Output the [X, Y] coordinate of the center of the cell containing the given text.  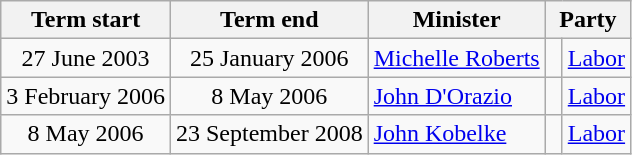
25 January 2006 [269, 58]
3 February 2006 [86, 96]
Michelle Roberts [456, 58]
Minister [456, 20]
23 September 2008 [269, 134]
27 June 2003 [86, 58]
Term end [269, 20]
Term start [86, 20]
John Kobelke [456, 134]
Party [588, 20]
John D'Orazio [456, 96]
